Output the [x, y] coordinate of the center of the cell containing the given text.  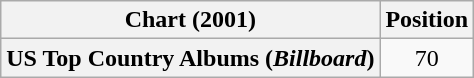
US Top Country Albums (Billboard) [190, 58]
70 [427, 58]
Position [427, 20]
Chart (2001) [190, 20]
